Return [X, Y] of the center of cell containing provided text 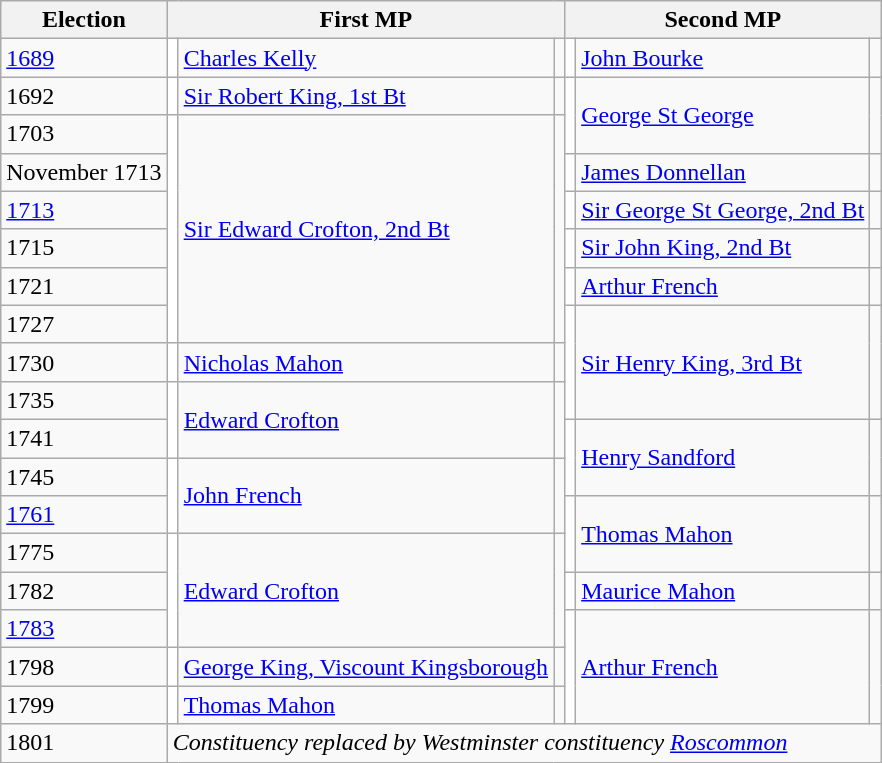
Constituency replaced by Westminster constituency Roscommon [524, 743]
1799 [84, 705]
1689 [84, 58]
Sir Henry King, 3rd Bt [723, 362]
Election [84, 20]
1761 [84, 515]
November 1713 [84, 172]
Sir Edward Crofton, 2nd Bt [366, 229]
First MP [366, 20]
Sir George St George, 2nd Bt [723, 210]
1692 [84, 96]
1798 [84, 667]
George King, Viscount Kingsborough [366, 667]
1775 [84, 553]
1741 [84, 438]
1715 [84, 248]
Sir John King, 2nd Bt [723, 248]
George St George [723, 115]
1782 [84, 591]
Second MP [723, 20]
James Donnellan [723, 172]
Nicholas Mahon [366, 362]
Charles Kelly [366, 58]
1730 [84, 362]
1735 [84, 400]
1721 [84, 286]
1783 [84, 629]
Sir Robert King, 1st Bt [366, 96]
Maurice Mahon [723, 591]
John Bourke [723, 58]
John French [366, 496]
1713 [84, 210]
1703 [84, 134]
1745 [84, 477]
Henry Sandford [723, 457]
1801 [84, 743]
1727 [84, 324]
